Return [x, y] of the center of cell containing provided text 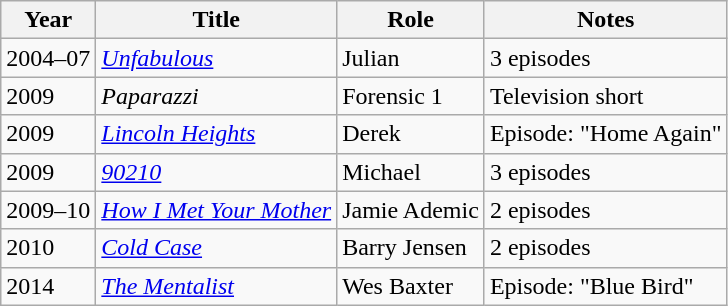
Wes Baxter [411, 286]
Jamie Ademic [411, 210]
Television short [606, 96]
Lincoln Heights [216, 134]
How I Met Your Mother [216, 210]
Barry Jensen [411, 248]
Episode: "Home Again" [606, 134]
Role [411, 20]
Derek [411, 134]
Cold Case [216, 248]
Michael [411, 172]
2014 [48, 286]
Notes [606, 20]
90210 [216, 172]
2010 [48, 248]
Unfabulous [216, 58]
Paparazzi [216, 96]
2004–07 [48, 58]
The Mentalist [216, 286]
Year [48, 20]
Title [216, 20]
Episode: "Blue Bird" [606, 286]
Forensic 1 [411, 96]
Julian [411, 58]
2009–10 [48, 210]
